Provide the [X, Y] coordinate of the cell's center where the given text is located.  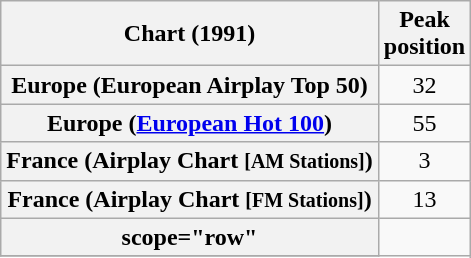
scope="row" [190, 237]
France (Airplay Chart [FM Stations]) [190, 199]
32 [424, 85]
Europe (European Hot 100) [190, 123]
Peakposition [424, 34]
3 [424, 161]
13 [424, 199]
France (Airplay Chart [AM Stations]) [190, 161]
55 [424, 123]
Chart (1991) [190, 34]
Europe (European Airplay Top 50) [190, 85]
